Scan for the cell matching the given text and deliver its (x, y) coordinate at center. 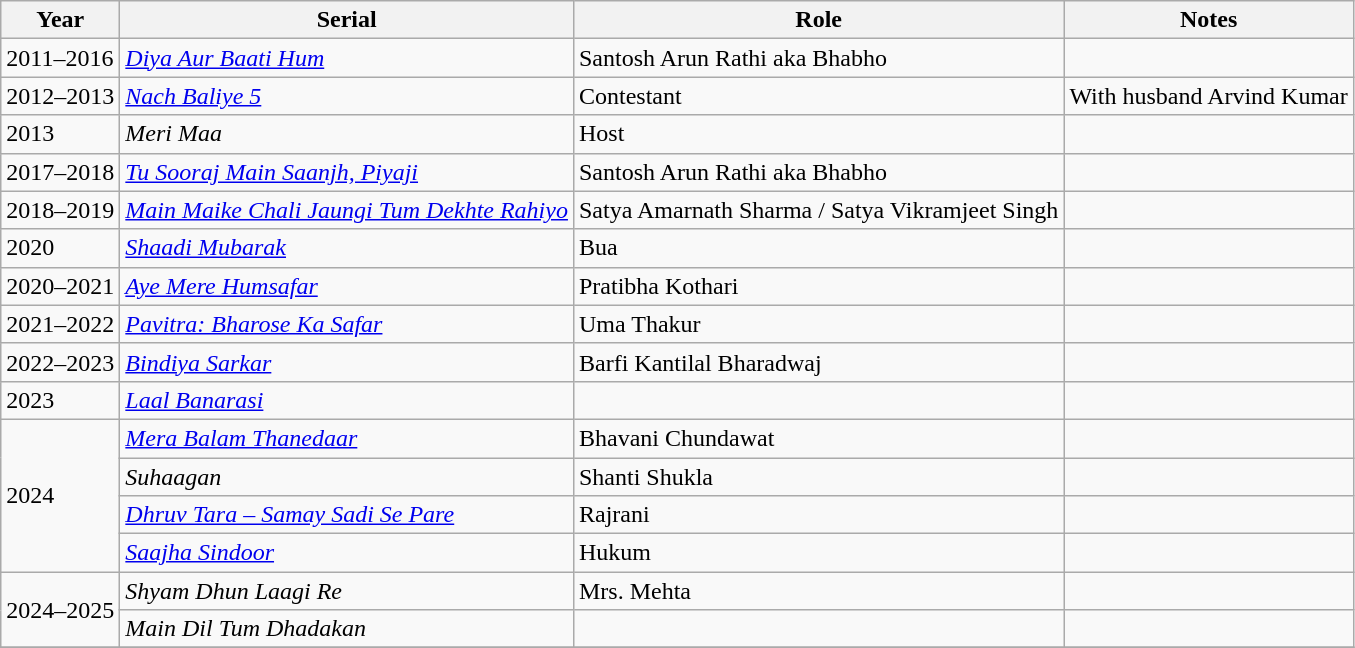
2024 (60, 495)
Uma Thakur (818, 324)
Aye Mere Humsafar (347, 286)
2024–2025 (60, 610)
Meri Maa (347, 134)
Notes (1208, 20)
Shaadi Mubarak (347, 248)
2023 (60, 400)
Hukum (818, 553)
Bua (818, 248)
Tu Sooraj Main Saanjh, Piyaji (347, 172)
Pavitra: Bharose Ka Safar (347, 324)
2021–2022 (60, 324)
Year (60, 20)
Role (818, 20)
Saajha Sindoor (347, 553)
2018–2019 (60, 210)
Bindiya Sarkar (347, 362)
Serial (347, 20)
Bhavani Chundawat (818, 438)
Host (818, 134)
Mrs. Mehta (818, 591)
2012–2013 (60, 96)
Mera Balam Thanedaar (347, 438)
2020–2021 (60, 286)
Pratibha Kothari (818, 286)
Barfi Kantilal Bharadwaj (818, 362)
Laal Banarasi (347, 400)
Shyam Dhun Laagi Re (347, 591)
2020 (60, 248)
Nach Baliye 5 (347, 96)
Rajrani (818, 515)
With husband Arvind Kumar (1208, 96)
2022–2023 (60, 362)
Satya Amarnath Sharma / Satya Vikramjeet Singh (818, 210)
Suhaagan (347, 477)
Dhruv Tara – Samay Sadi Se Pare (347, 515)
Diya Aur Baati Hum (347, 58)
Shanti Shukla (818, 477)
Main Dil Tum Dhadakan (347, 629)
2011–2016 (60, 58)
Main Maike Chali Jaungi Tum Dekhte Rahiyo (347, 210)
2017–2018 (60, 172)
Contestant (818, 96)
2013 (60, 134)
